Extract the (x, y) coordinate from the center of the cell holding the provided text.  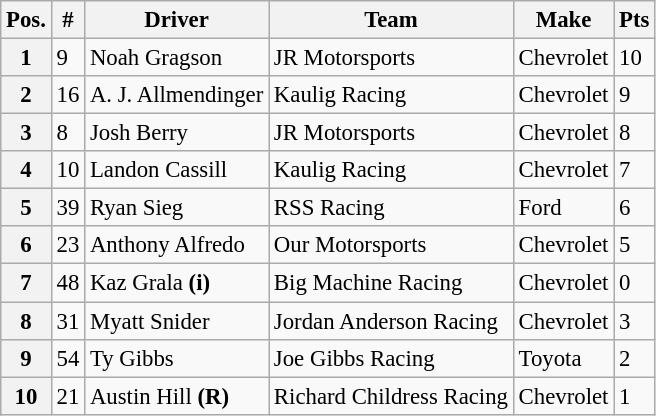
Kaz Grala (i) (177, 283)
Driver (177, 20)
Big Machine Racing (392, 283)
RSS Racing (392, 208)
Make (563, 20)
21 (68, 396)
Toyota (563, 358)
48 (68, 283)
Landon Cassill (177, 170)
Jordan Anderson Racing (392, 321)
54 (68, 358)
Pos. (26, 20)
# (68, 20)
Josh Berry (177, 133)
Joe Gibbs Racing (392, 358)
16 (68, 95)
Ryan Sieg (177, 208)
Ford (563, 208)
Noah Gragson (177, 58)
Austin Hill (R) (177, 396)
Richard Childress Racing (392, 396)
39 (68, 208)
Team (392, 20)
Pts (634, 20)
Myatt Snider (177, 321)
A. J. Allmendinger (177, 95)
Anthony Alfredo (177, 245)
Our Motorsports (392, 245)
Ty Gibbs (177, 358)
0 (634, 283)
31 (68, 321)
23 (68, 245)
4 (26, 170)
